Provide the (X, Y) coordinate of the cell's center where the given text is located.  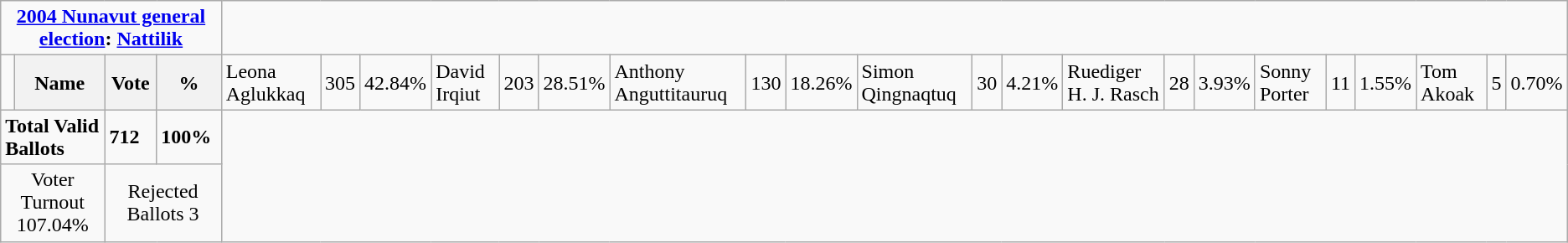
3.93% (1225, 82)
5 (1496, 82)
1.55% (1385, 82)
130 (766, 82)
Tom Akoak (1452, 82)
0.70% (1536, 82)
Leona Aglukkaq (271, 82)
Anthony Anguttitauruq (678, 82)
305 (340, 82)
30 (987, 82)
11 (1340, 82)
Rejected Ballots 3 (162, 203)
2004 Nunavut general election: Nattilik (111, 28)
203 (519, 82)
42.84% (395, 82)
Vote (131, 82)
Voter Turnout 107.04% (53, 203)
18.26% (821, 82)
% (189, 82)
28 (1179, 82)
Sonny Porter (1290, 82)
David Irqiut (466, 82)
Name (59, 82)
28.51% (575, 82)
100% (189, 137)
Simon Qingnaqtuq (915, 82)
Ruediger H. J. Rasch (1114, 82)
4.21% (1032, 82)
712 (131, 137)
Total Valid Ballots (53, 137)
